Provide the (x, y) coordinate of the cell's center where the given text is located.  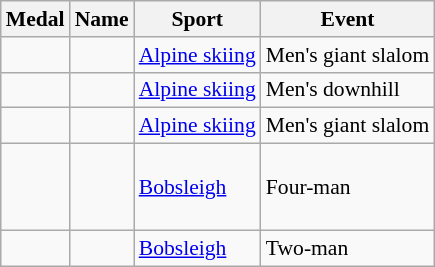
Sport (198, 19)
Event (348, 19)
Two-man (348, 248)
Men's downhill (348, 90)
Medal (36, 19)
Name (102, 19)
Four-man (348, 188)
